Determine the [X, Y] coordinate at the center of the cell enclosing the given text.  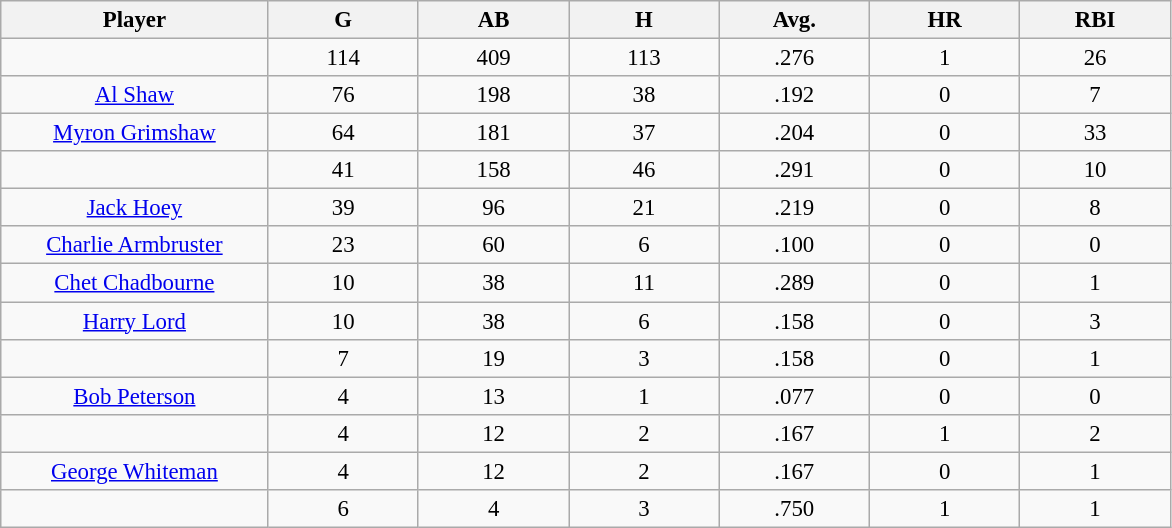
RBI [1095, 20]
Avg. [794, 20]
409 [493, 58]
Harry Lord [134, 321]
11 [644, 283]
60 [493, 245]
33 [1095, 133]
37 [644, 133]
19 [493, 358]
G [343, 20]
114 [343, 58]
.750 [794, 509]
.219 [794, 208]
Myron Grimshaw [134, 133]
Bob Peterson [134, 396]
26 [1095, 58]
.291 [794, 170]
.204 [794, 133]
76 [343, 95]
96 [493, 208]
39 [343, 208]
.289 [794, 283]
23 [343, 245]
46 [644, 170]
AB [493, 20]
Chet Chadbourne [134, 283]
198 [493, 95]
.100 [794, 245]
64 [343, 133]
21 [644, 208]
13 [493, 396]
George Whiteman [134, 471]
158 [493, 170]
HR [944, 20]
181 [493, 133]
8 [1095, 208]
113 [644, 58]
.077 [794, 396]
Al Shaw [134, 95]
Player [134, 20]
H [644, 20]
41 [343, 170]
Charlie Armbruster [134, 245]
.276 [794, 58]
Jack Hoey [134, 208]
.192 [794, 95]
